Identify which cell holds the provided text, then report its [X, Y] central coordinate. 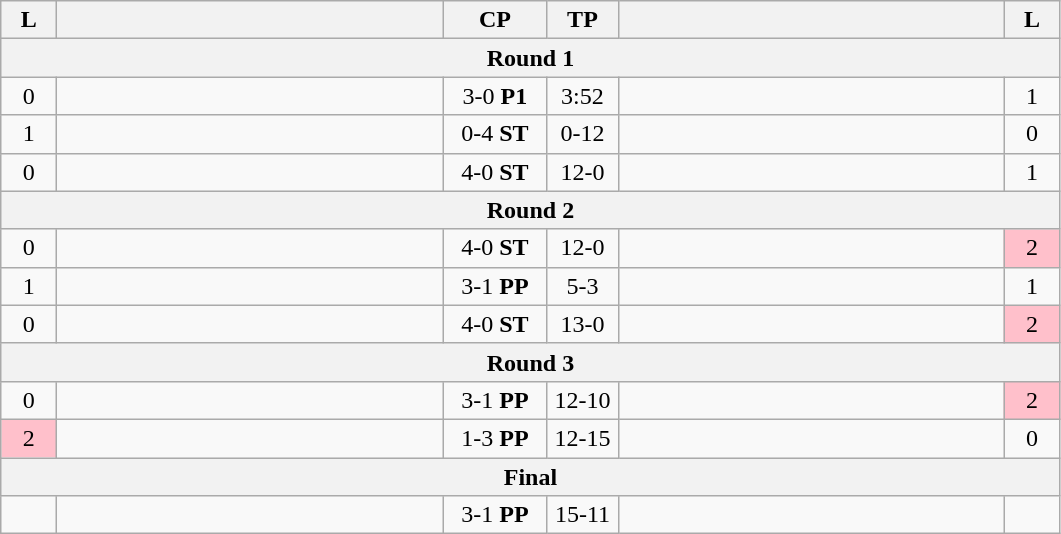
12-10 [582, 400]
15-11 [582, 515]
3-0 P1 [495, 96]
Round 2 [530, 210]
TP [582, 20]
Round 3 [530, 362]
5-3 [582, 286]
0-12 [582, 134]
13-0 [582, 324]
3:52 [582, 96]
CP [495, 20]
Final [530, 477]
12-15 [582, 438]
Round 1 [530, 58]
0-4 ST [495, 134]
1-3 PP [495, 438]
